Return the (x, y) coordinate for the center point of the cell that contains the specified text.  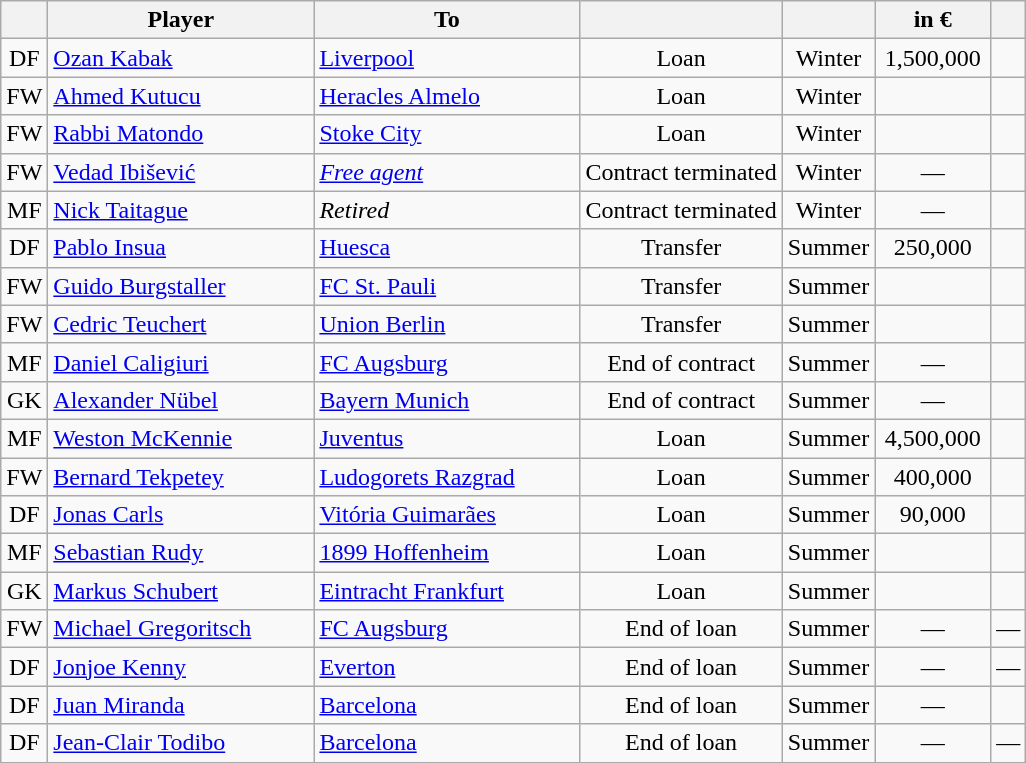
Sebastian Rudy (181, 553)
Juan Miranda (181, 705)
90,000 (933, 515)
Everton (447, 667)
Ozan Kabak (181, 58)
in € (933, 20)
Stoke City (447, 134)
Free agent (447, 172)
Liverpool (447, 58)
Ahmed Kutucu (181, 96)
1,500,000 (933, 58)
FC St. Pauli (447, 286)
Pablo Insua (181, 248)
Markus Schubert (181, 591)
Cedric Teuchert (181, 324)
Rabbi Matondo (181, 134)
Vedad Ibišević (181, 172)
Nick Taitague (181, 210)
Bernard Tekpetey (181, 477)
Huesca (447, 248)
Weston McKennie (181, 438)
Jonas Carls (181, 515)
Eintracht Frankfurt (447, 591)
Union Berlin (447, 324)
Retired (447, 210)
1899 Hoffenheim (447, 553)
Jonjoe Kenny (181, 667)
Guido Burgstaller (181, 286)
Ludogorets Razgrad (447, 477)
Jean-Clair Todibo (181, 743)
Alexander Nübel (181, 400)
400,000 (933, 477)
To (447, 20)
250,000 (933, 248)
Heracles Almelo (447, 96)
Juventus (447, 438)
4,500,000 (933, 438)
Michael Gregoritsch (181, 629)
Player (181, 20)
Vitória Guimarães (447, 515)
Bayern Munich (447, 400)
Daniel Caligiuri (181, 362)
